Extract the [x, y] coordinate from the center of the cell holding the provided text.  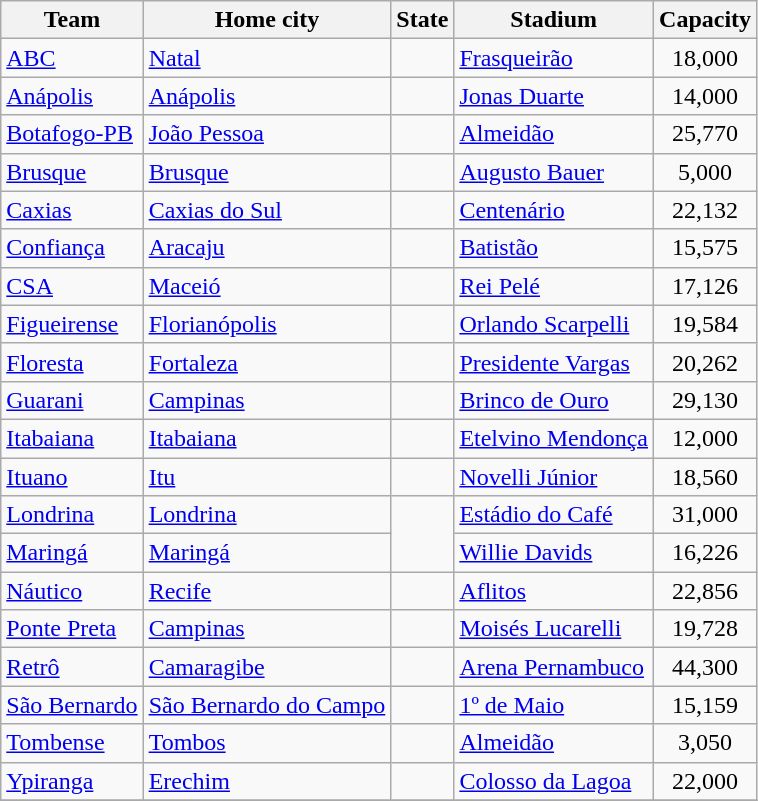
Náutico [72, 591]
14,000 [706, 96]
Maceió [267, 286]
Estádio do Café [554, 515]
Capacity [706, 20]
Recife [267, 591]
Orlando Scarpelli [554, 324]
29,130 [706, 400]
19,584 [706, 324]
Erechim [267, 781]
Stadium [554, 20]
17,126 [706, 286]
São Bernardo do Campo [267, 705]
São Bernardo [72, 705]
Fortaleza [267, 362]
Natal [267, 58]
Tombense [72, 743]
18,000 [706, 58]
Batistão [554, 248]
Floresta [72, 362]
18,560 [706, 477]
Team [72, 20]
Ponte Preta [72, 629]
CSA [72, 286]
25,770 [706, 134]
Rei Pelé [554, 286]
5,000 [706, 172]
Etelvino Mendonça [554, 438]
22,856 [706, 591]
Florianópolis [267, 324]
Home city [267, 20]
15,159 [706, 705]
Novelli Júnior [554, 477]
Colosso da Lagoa [554, 781]
44,300 [706, 667]
State [422, 20]
Aracaju [267, 248]
16,226 [706, 553]
Camaragibe [267, 667]
Botafogo-PB [72, 134]
Moisés Lucarelli [554, 629]
22,132 [706, 210]
Tombos [267, 743]
Caxias do Sul [267, 210]
ABC [72, 58]
Jonas Duarte [554, 96]
12,000 [706, 438]
Centenário [554, 210]
Willie Davids [554, 553]
Presidente Vargas [554, 362]
19,728 [706, 629]
Arena Pernambuco [554, 667]
20,262 [706, 362]
Frasqueirão [554, 58]
22,000 [706, 781]
João Pessoa [267, 134]
3,050 [706, 743]
Ypiranga [72, 781]
Itu [267, 477]
Augusto Bauer [554, 172]
Aflitos [554, 591]
Ituano [72, 477]
1º de Maio [554, 705]
Brinco de Ouro [554, 400]
Caxias [72, 210]
Guarani [72, 400]
15,575 [706, 248]
Confiança [72, 248]
Figueirense [72, 324]
31,000 [706, 515]
Retrô [72, 667]
